Search for the cell housing the specified text and yield its [X, Y] center coordinate. 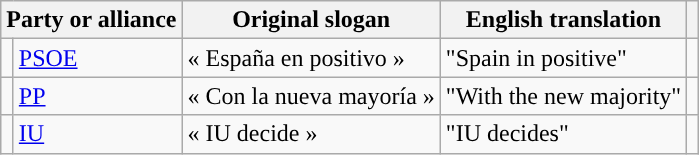
English translation [563, 20]
"IU decides" [563, 134]
« España en positivo » [311, 58]
"With the new majority" [563, 96]
« IU decide » [311, 134]
PP [98, 96]
PSOE [98, 58]
IU [98, 134]
Original slogan [311, 20]
« Con la nueva mayoría » [311, 96]
"Spain in positive" [563, 58]
Party or alliance [92, 20]
